Determine the [X, Y] coordinate at the center of the cell enclosing the given text.  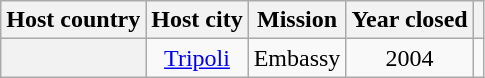
Mission [297, 20]
Tripoli [197, 58]
2004 [410, 58]
Host country [74, 20]
Host city [197, 20]
Embassy [297, 58]
Year closed [410, 20]
